Detect which cell encompasses the target text, then output its (x, y) center coordinate. 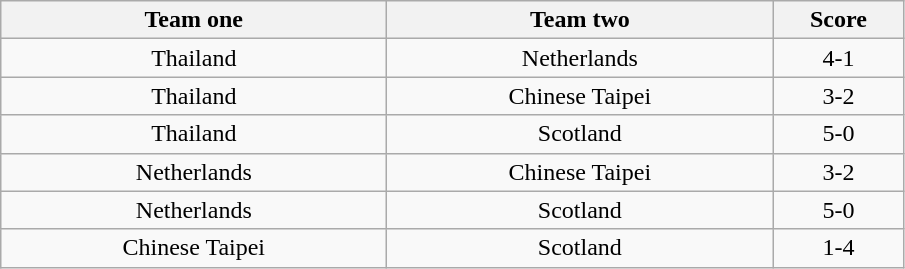
Team one (194, 20)
Team two (580, 20)
4-1 (838, 58)
Score (838, 20)
1-4 (838, 248)
